Return [x, y] of the center of cell containing provided text 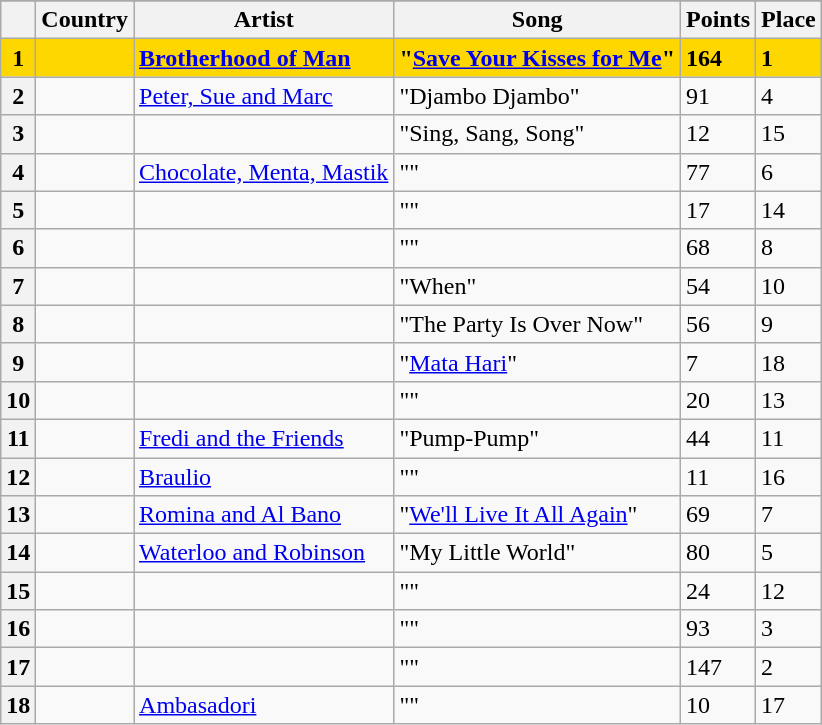
Song [538, 20]
"Pump-Pump" [538, 438]
69 [718, 515]
"We'll Live It All Again" [538, 515]
"When" [538, 286]
Fredi and the Friends [264, 438]
Brotherhood of Man [264, 58]
"Mata Hari" [538, 362]
Braulio [264, 477]
77 [718, 172]
Chocolate, Menta, Mastik [264, 172]
Romina and Al Bano [264, 515]
68 [718, 248]
20 [718, 400]
"My Little World" [538, 553]
Peter, Sue and Marc [264, 96]
Waterloo and Robinson [264, 553]
56 [718, 324]
54 [718, 286]
91 [718, 96]
44 [718, 438]
Points [718, 20]
24 [718, 591]
Place [789, 20]
"Sing, Sang, Song" [538, 134]
Artist [264, 20]
"Save Your Kisses for Me" [538, 58]
93 [718, 629]
Country [85, 20]
"Djambo Djambo" [538, 96]
147 [718, 667]
164 [718, 58]
Ambasadori [264, 705]
"The Party Is Over Now" [538, 324]
80 [718, 553]
